Return (x, y) of the center of cell containing provided text 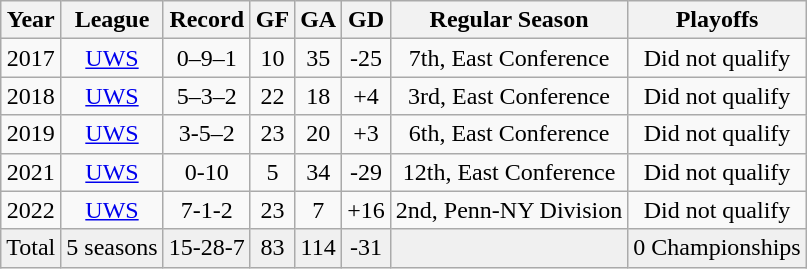
Playoffs (717, 20)
League (112, 20)
34 (318, 172)
3-5–2 (206, 134)
-31 (366, 248)
GF (272, 20)
15-28-7 (206, 248)
7-1-2 (206, 210)
10 (272, 58)
6th, East Conference (509, 134)
20 (318, 134)
0 Championships (717, 248)
+16 (366, 210)
5–3–2 (206, 96)
GA (318, 20)
Record (206, 20)
2021 (31, 172)
+4 (366, 96)
2nd, Penn-NY Division (509, 210)
Regular Season (509, 20)
83 (272, 248)
5 (272, 172)
Total (31, 248)
+3 (366, 134)
0–9–1 (206, 58)
22 (272, 96)
-25 (366, 58)
12th, East Conference (509, 172)
0-10 (206, 172)
7th, East Conference (509, 58)
114 (318, 248)
18 (318, 96)
3rd, East Conference (509, 96)
-29 (366, 172)
2019 (31, 134)
2018 (31, 96)
GD (366, 20)
7 (318, 210)
35 (318, 58)
2022 (31, 210)
2017 (31, 58)
Year (31, 20)
5 seasons (112, 248)
